Detect which cell encompasses the target text, then output its (x, y) center coordinate. 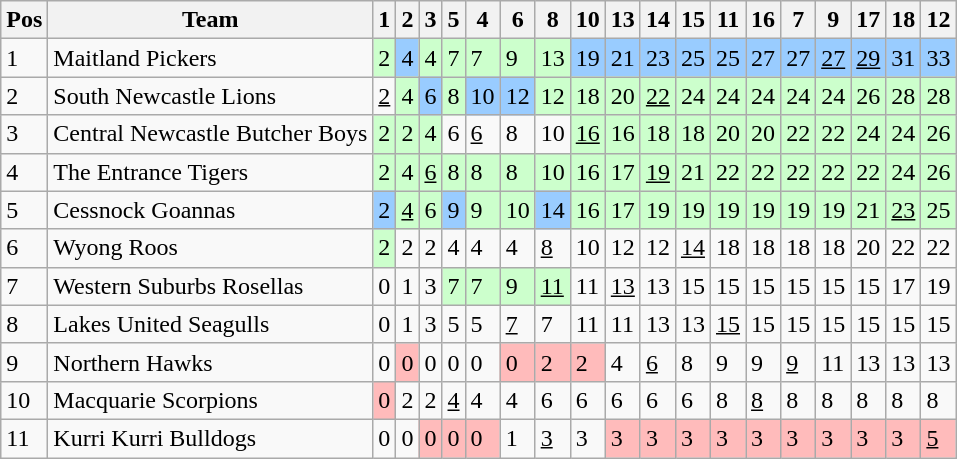
Pos (24, 20)
The Entrance Tigers (210, 172)
Maitland Pickers (210, 58)
South Newcastle Lions (210, 96)
Macquarie Scorpions (210, 400)
33 (938, 58)
Cessnock Goannas (210, 210)
Western Suburbs Rosellas (210, 286)
29 (868, 58)
Wyong Roos (210, 248)
Northern Hawks (210, 362)
Kurri Kurri Bulldogs (210, 438)
Central Newcastle Butcher Boys (210, 134)
Team (210, 20)
Lakes United Seagulls (210, 324)
31 (904, 58)
